Identify which cell holds the provided text, then report its (x, y) central coordinate. 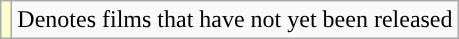
Denotes films that have not yet been released (235, 20)
